Search for the cell housing the specified text and yield its (X, Y) center coordinate. 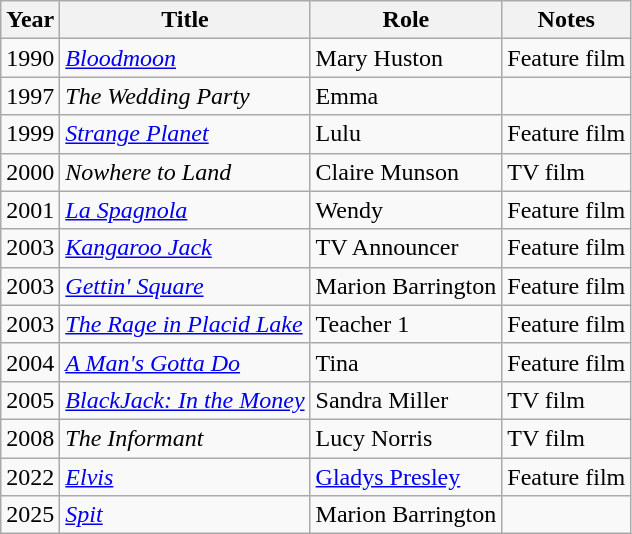
1997 (30, 96)
1999 (30, 134)
2000 (30, 172)
La Spagnola (185, 210)
Tina (406, 362)
2005 (30, 400)
Strange Planet (185, 134)
Wendy (406, 210)
A Man's Gotta Do (185, 362)
Lulu (406, 134)
Kangaroo Jack (185, 248)
The Rage in Placid Lake (185, 324)
Role (406, 20)
Nowhere to Land (185, 172)
Bloodmoon (185, 58)
Teacher 1 (406, 324)
Claire Munson (406, 172)
Gladys Presley (406, 477)
TV Announcer (406, 248)
The Wedding Party (185, 96)
Title (185, 20)
2001 (30, 210)
The Informant (185, 438)
2022 (30, 477)
Notes (566, 20)
Elvis (185, 477)
Emma (406, 96)
Year (30, 20)
BlackJack: In the Money (185, 400)
1990 (30, 58)
2008 (30, 438)
2025 (30, 515)
2004 (30, 362)
Mary Huston (406, 58)
Sandra Miller (406, 400)
Lucy Norris (406, 438)
Spit (185, 515)
Gettin' Square (185, 286)
